For the text-containing cell, return its midpoint in (X, Y) coordinate format. 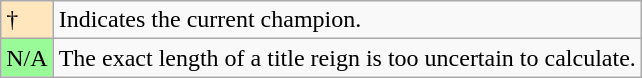
Indicates the current champion. (347, 20)
N/A (27, 58)
The exact length of a title reign is too uncertain to calculate. (347, 58)
† (27, 20)
